Scan for the cell matching the given text and deliver its [X, Y] coordinate at center. 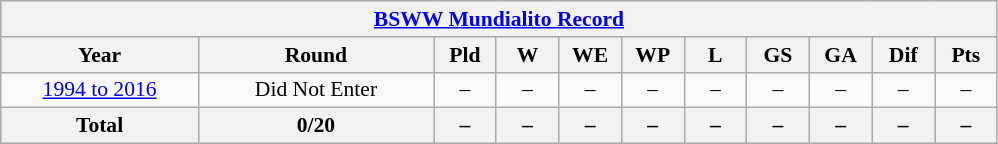
Year [100, 55]
Round [316, 55]
WE [590, 55]
Total [100, 126]
Dif [904, 55]
GA [840, 55]
L [716, 55]
0/20 [316, 126]
GS [778, 55]
Pld [466, 55]
Did Not Enter [316, 90]
WP [652, 55]
BSWW Mundialito Record [499, 19]
Pts [966, 55]
W [528, 55]
1994 to 2016 [100, 90]
